Return [x, y] of the center of cell containing provided text 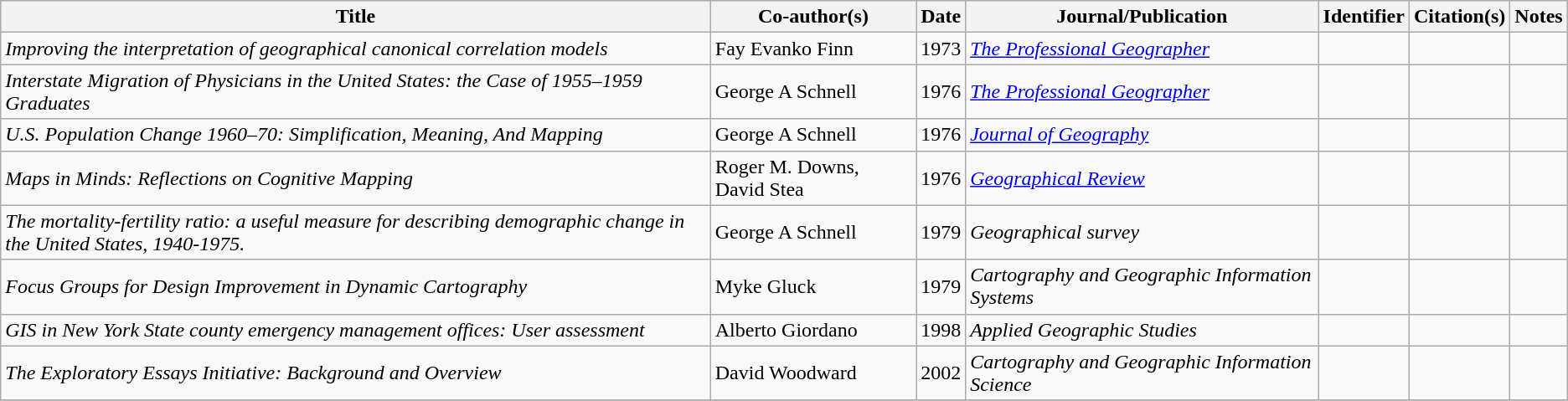
Identifier [1364, 17]
Applied Geographic Studies [1142, 330]
Interstate Migration of Physicians in the United States: the Case of 1955–1959 Graduates [356, 92]
Journal of Geography [1142, 135]
Cartography and Geographic Information Systems [1142, 286]
Title [356, 17]
Journal/Publication [1142, 17]
Co-author(s) [812, 17]
1973 [941, 49]
Maps in Minds: Reflections on Cognitive Mapping [356, 177]
1998 [941, 330]
GIS in New York State county emergency management offices: User assessment [356, 330]
Alberto Giordano [812, 330]
Focus Groups for Design Improvement in Dynamic Cartography [356, 286]
Notes [1539, 17]
Improving the interpretation of geographical canonical correlation models [356, 49]
Geographical Review [1142, 177]
Fay Evanko Finn [812, 49]
The Exploratory Essays Initiative: Background and Overview [356, 373]
Myke Gluck [812, 286]
The mortality-fertility ratio: a useful measure for describing demographic change in the United States, 1940-1975. [356, 233]
Date [941, 17]
David Woodward [812, 373]
Geographical survey [1142, 233]
Cartography and Geographic Information Science [1142, 373]
2002 [941, 373]
Roger M. Downs, David Stea [812, 177]
Citation(s) [1459, 17]
U.S. Population Change 1960–70: Simplification, Meaning, And Mapping [356, 135]
